Determine the (X, Y) coordinate at the center of the cell enclosing the given text.  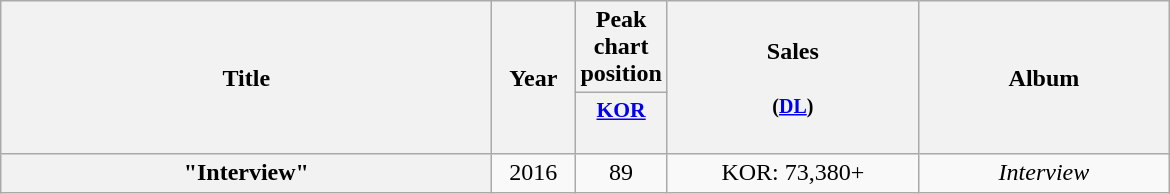
2016 (534, 173)
Peak chart position (621, 47)
KOR (621, 124)
Sales(DL) (792, 78)
Interview (1044, 173)
Album (1044, 78)
Title (246, 78)
89 (621, 173)
KOR: 73,380+ (792, 173)
"Interview" (246, 173)
Year (534, 78)
